Output the [X, Y] coordinate of the center of the cell containing the given text.  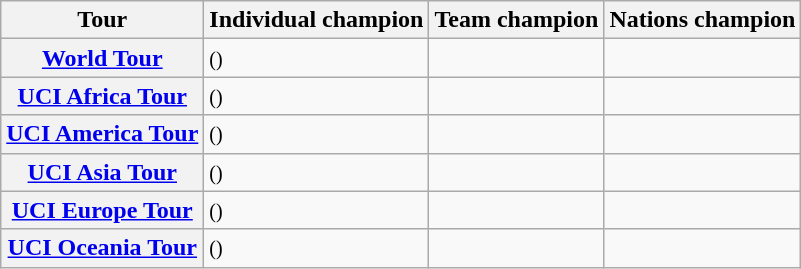
Nations champion [702, 20]
UCI Europe Tour [102, 210]
Individual champion [316, 20]
Tour [102, 20]
UCI Africa Tour [102, 96]
UCI America Tour [102, 134]
Team champion [516, 20]
World Tour [102, 58]
UCI Asia Tour [102, 172]
UCI Oceania Tour [102, 248]
